Identify which cell holds the provided text, then report its [X, Y] central coordinate. 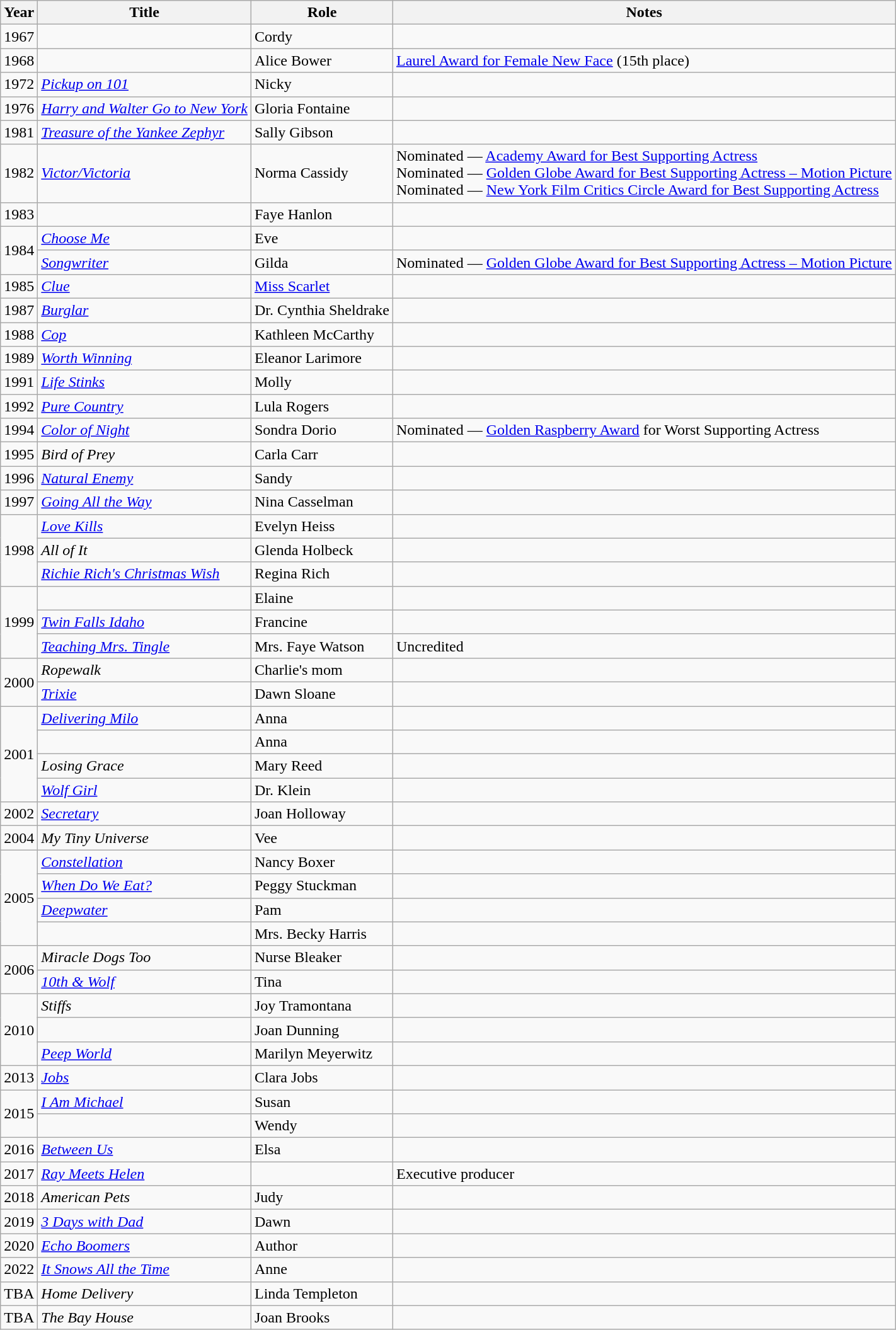
1983 [19, 214]
2020 [19, 1246]
Ray Meets Helen [145, 1174]
Gloria Fontaine [321, 108]
Trixie [145, 694]
1984 [19, 250]
Going All the Way [145, 502]
Elsa [321, 1150]
Treasure of the Yankee Zephyr [145, 132]
1998 [19, 550]
Between Us [145, 1150]
1968 [19, 60]
2010 [19, 1029]
2001 [19, 754]
Evelyn Heiss [321, 526]
Marilyn Meyerwitz [321, 1053]
2013 [19, 1077]
Nurse Bleaker [321, 958]
Role [321, 13]
Nominated — Golden Raspberry Award for Worst Supporting Actress [644, 430]
Pickup on 101 [145, 84]
Secretary [145, 814]
1972 [19, 84]
Color of Night [145, 430]
1981 [19, 132]
Teaching Mrs. Tingle [145, 646]
My Tiny Universe [145, 838]
Pam [321, 910]
Worth Winning [145, 358]
Judy [321, 1198]
Wendy [321, 1126]
Home Delivery [145, 1293]
2004 [19, 838]
Miracle Dogs Too [145, 958]
Songwriter [145, 262]
Title [145, 13]
Vee [321, 838]
Sally Gibson [321, 132]
1994 [19, 430]
1985 [19, 286]
2002 [19, 814]
2005 [19, 898]
1997 [19, 502]
Dawn [321, 1222]
Clue [145, 286]
Regina Rich [321, 574]
Author [321, 1246]
Mrs. Becky Harris [321, 934]
Peep World [145, 1053]
Elaine [321, 598]
Eleanor Larimore [321, 358]
Gilda [321, 262]
2017 [19, 1174]
2015 [19, 1114]
Bird of Prey [145, 454]
1976 [19, 108]
Cordy [321, 37]
Molly [321, 382]
Love Kills [145, 526]
1995 [19, 454]
Nominated — Golden Globe Award for Best Supporting Actress – Motion Picture [644, 262]
Eve [321, 238]
The Bay House [145, 1317]
Laurel Award for Female New Face (15th place) [644, 60]
Pure Country [145, 406]
Executive producer [644, 1174]
1989 [19, 358]
2019 [19, 1222]
Glenda Holbeck [321, 550]
Stiffs [145, 1006]
Clara Jobs [321, 1077]
Alice Bower [321, 60]
Joan Holloway [321, 814]
Sondra Dorio [321, 430]
1987 [19, 310]
Susan [321, 1102]
1991 [19, 382]
Year [19, 13]
Dawn Sloane [321, 694]
Lula Rogers [321, 406]
Joy Tramontana [321, 1006]
1982 [19, 173]
2000 [19, 682]
All of It [145, 550]
Joan Dunning [321, 1029]
Nancy Boxer [321, 862]
Joan Brooks [321, 1317]
Dr. Cynthia Sheldrake [321, 310]
Norma Cassidy [321, 173]
Echo Boomers [145, 1246]
Peggy Stuckman [321, 886]
Losing Grace [145, 766]
1967 [19, 37]
Anne [321, 1270]
2016 [19, 1150]
Choose Me [145, 238]
Richie Rich's Christmas Wish [145, 574]
Linda Templeton [321, 1293]
Miss Scarlet [321, 286]
1992 [19, 406]
Ropewalk [145, 670]
When Do We Eat? [145, 886]
Victor/Victoria [145, 173]
Mrs. Faye Watson [321, 646]
Dr. Klein [321, 790]
Charlie's mom [321, 670]
Constellation [145, 862]
3 Days with Dad [145, 1222]
2006 [19, 970]
10th & Wolf [145, 982]
Wolf Girl [145, 790]
Life Stinks [145, 382]
Nina Casselman [321, 502]
Burglar [145, 310]
Tina [321, 982]
Natural Enemy [145, 478]
2022 [19, 1270]
2018 [19, 1198]
I Am Michael [145, 1102]
Francine [321, 622]
Cop [145, 335]
Twin Falls Idaho [145, 622]
1999 [19, 622]
Kathleen McCarthy [321, 335]
Deepwater [145, 910]
1988 [19, 335]
Harry and Walter Go to New York [145, 108]
Notes [644, 13]
Uncredited [644, 646]
Sandy [321, 478]
1996 [19, 478]
Nicky [321, 84]
Carla Carr [321, 454]
Jobs [145, 1077]
Mary Reed [321, 766]
Faye Hanlon [321, 214]
It Snows All the Time [145, 1270]
American Pets [145, 1198]
Delivering Milo [145, 718]
